Detect which cell encompasses the target text, then output its (X, Y) center coordinate. 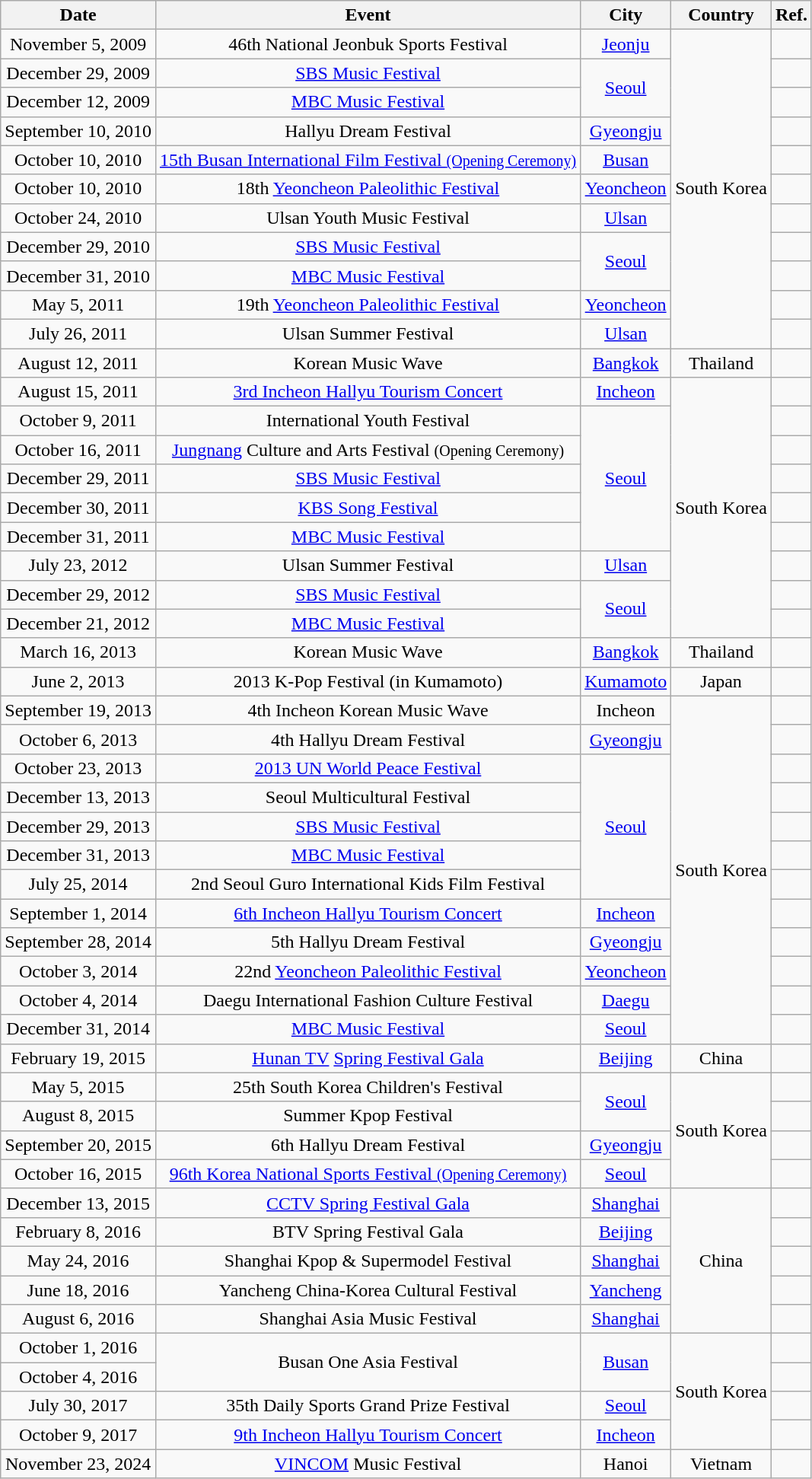
Yancheng China-Korea Cultural Festival (368, 1290)
May 5, 2011 (78, 304)
Seoul Multicultural Festival (368, 797)
December 31, 2014 (78, 1029)
6th Hallyu Dream Festival (368, 1145)
December 12, 2009 (78, 102)
2013 UN World Peace Festival (368, 768)
Shanghai Kpop & Supermodel Festival (368, 1261)
July 26, 2011 (78, 333)
4th Incheon Korean Music Wave (368, 710)
October 6, 2013 (78, 739)
December 29, 2009 (78, 73)
July 23, 2012 (78, 566)
Yancheng (626, 1290)
96th Korea National Sports Festival (Opening Ceremony) (368, 1174)
December 29, 2011 (78, 479)
Kumamoto (626, 681)
December 13, 2013 (78, 797)
September 20, 2015 (78, 1145)
December 21, 2012 (78, 623)
October 1, 2016 (78, 1348)
December 30, 2011 (78, 508)
46th National Jeonbuk Sports Festival (368, 44)
Hunan TV Spring Festival Gala (368, 1058)
19th Yeoncheon Paleolithic Festival (368, 304)
September 19, 2013 (78, 710)
December 13, 2015 (78, 1203)
December 29, 2013 (78, 826)
18th Yeoncheon Paleolithic Festival (368, 189)
December 31, 2013 (78, 856)
October 23, 2013 (78, 768)
May 5, 2015 (78, 1087)
August 6, 2016 (78, 1319)
November 23, 2024 (78, 1464)
October 16, 2015 (78, 1174)
Vietnam (721, 1464)
September 10, 2010 (78, 131)
Jungnang Culture and Arts Festival (Opening Ceremony) (368, 450)
Daegu (626, 1000)
Busan One Asia Festival (368, 1363)
August 12, 2011 (78, 363)
December 31, 2010 (78, 276)
September 28, 2014 (78, 942)
Event (368, 15)
BTV Spring Festival Gala (368, 1232)
3rd Incheon Hallyu Tourism Concert (368, 392)
February 8, 2016 (78, 1232)
4th Hallyu Dream Festival (368, 739)
October 9, 2011 (78, 421)
May 24, 2016 (78, 1261)
December 29, 2012 (78, 594)
Japan (721, 681)
February 19, 2015 (78, 1058)
Daegu International Fashion Culture Festival (368, 1000)
Hallyu Dream Festival (368, 131)
Country (721, 15)
KBS Song Festival (368, 508)
March 16, 2013 (78, 652)
2nd Seoul Guro International Kids Film Festival (368, 885)
August 8, 2015 (78, 1116)
6th Incheon Hallyu Tourism Concert (368, 913)
15th Busan International Film Festival (Opening Ceremony) (368, 160)
Hanoi (626, 1464)
October 3, 2014 (78, 971)
October 16, 2011 (78, 450)
Jeonju (626, 44)
October 4, 2016 (78, 1377)
Date (78, 15)
9th Incheon Hallyu Tourism Concert (368, 1435)
October 24, 2010 (78, 218)
35th Daily Sports Grand Prize Festival (368, 1406)
August 15, 2011 (78, 392)
December 31, 2011 (78, 537)
December 29, 2010 (78, 247)
CCTV Spring Festival Gala (368, 1203)
October 9, 2017 (78, 1435)
International Youth Festival (368, 421)
June 18, 2016 (78, 1290)
Shanghai Asia Music Festival (368, 1319)
July 30, 2017 (78, 1406)
October 4, 2014 (78, 1000)
July 25, 2014 (78, 885)
City (626, 15)
22nd Yeoncheon Paleolithic Festival (368, 971)
November 5, 2009 (78, 44)
25th South Korea Children's Festival (368, 1087)
VINCOM Music Festival (368, 1464)
Summer Kpop Festival (368, 1116)
September 1, 2014 (78, 913)
June 2, 2013 (78, 681)
2013 K-Pop Festival (in Kumamoto) (368, 681)
5th Hallyu Dream Festival (368, 942)
Ulsan Youth Music Festival (368, 218)
Ref. (791, 15)
